Return [X, Y] of the center of cell containing provided text 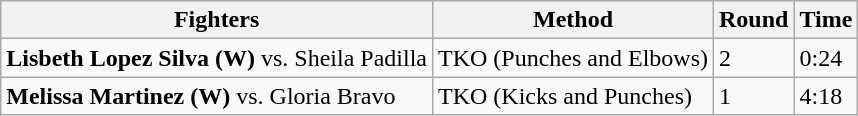
4:18 [826, 96]
TKO (Punches and Elbows) [572, 58]
2 [754, 58]
0:24 [826, 58]
Fighters [217, 20]
Time [826, 20]
Lisbeth Lopez Silva (W) vs. Sheila Padilla [217, 58]
Melissa Martinez (W) vs. Gloria Bravo [217, 96]
TKO (Kicks and Punches) [572, 96]
Round [754, 20]
1 [754, 96]
Method [572, 20]
